Scan for the cell matching the given text and deliver its (x, y) coordinate at center. 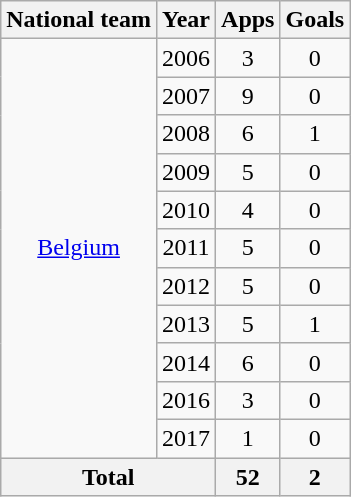
2007 (186, 96)
2017 (186, 438)
2016 (186, 400)
4 (248, 210)
9 (248, 96)
Belgium (79, 248)
2008 (186, 134)
National team (79, 20)
Year (186, 20)
2 (315, 477)
2014 (186, 362)
2012 (186, 286)
2006 (186, 58)
2010 (186, 210)
2009 (186, 172)
Goals (315, 20)
Apps (248, 20)
Total (108, 477)
52 (248, 477)
2013 (186, 324)
2011 (186, 248)
